Identify which cell holds the provided text, then report its [x, y] central coordinate. 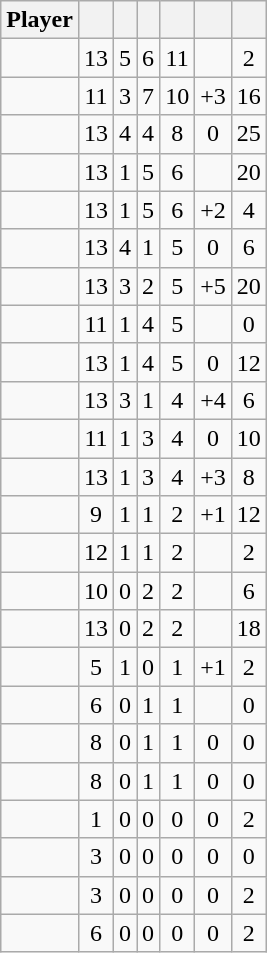
Player [40, 20]
25 [248, 134]
7 [148, 96]
+2 [214, 210]
18 [248, 629]
16 [248, 96]
+5 [214, 286]
9 [96, 515]
+4 [214, 400]
